Search for the cell housing the specified text and yield its (x, y) center coordinate. 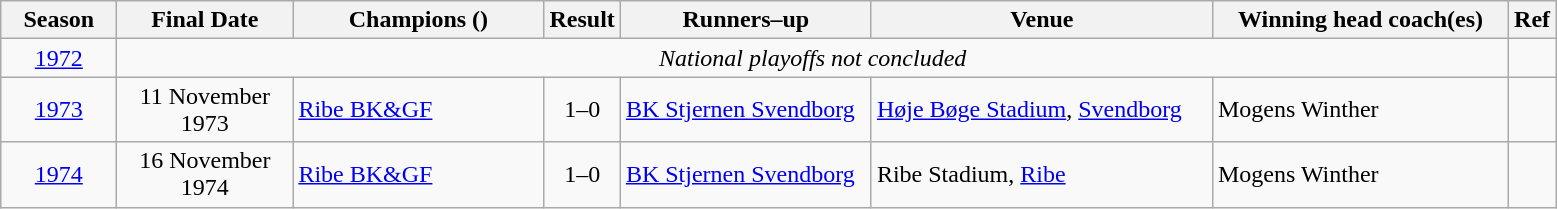
Final Date (205, 20)
1974 (59, 174)
1972 (59, 58)
11 November 1973 (205, 110)
Winning head coach(es) (1360, 20)
Season (59, 20)
Runners–up (746, 20)
Ref (1532, 20)
Venue (1042, 20)
Result (582, 20)
16 November 1974 (205, 174)
Champions () (418, 20)
National playoffs not concluded (813, 58)
Ribe Stadium, Ribe (1042, 174)
1973 (59, 110)
Høje Bøge Stadium, Svendborg (1042, 110)
